Locate the cell with the specified text and output its (X, Y) center coordinate. 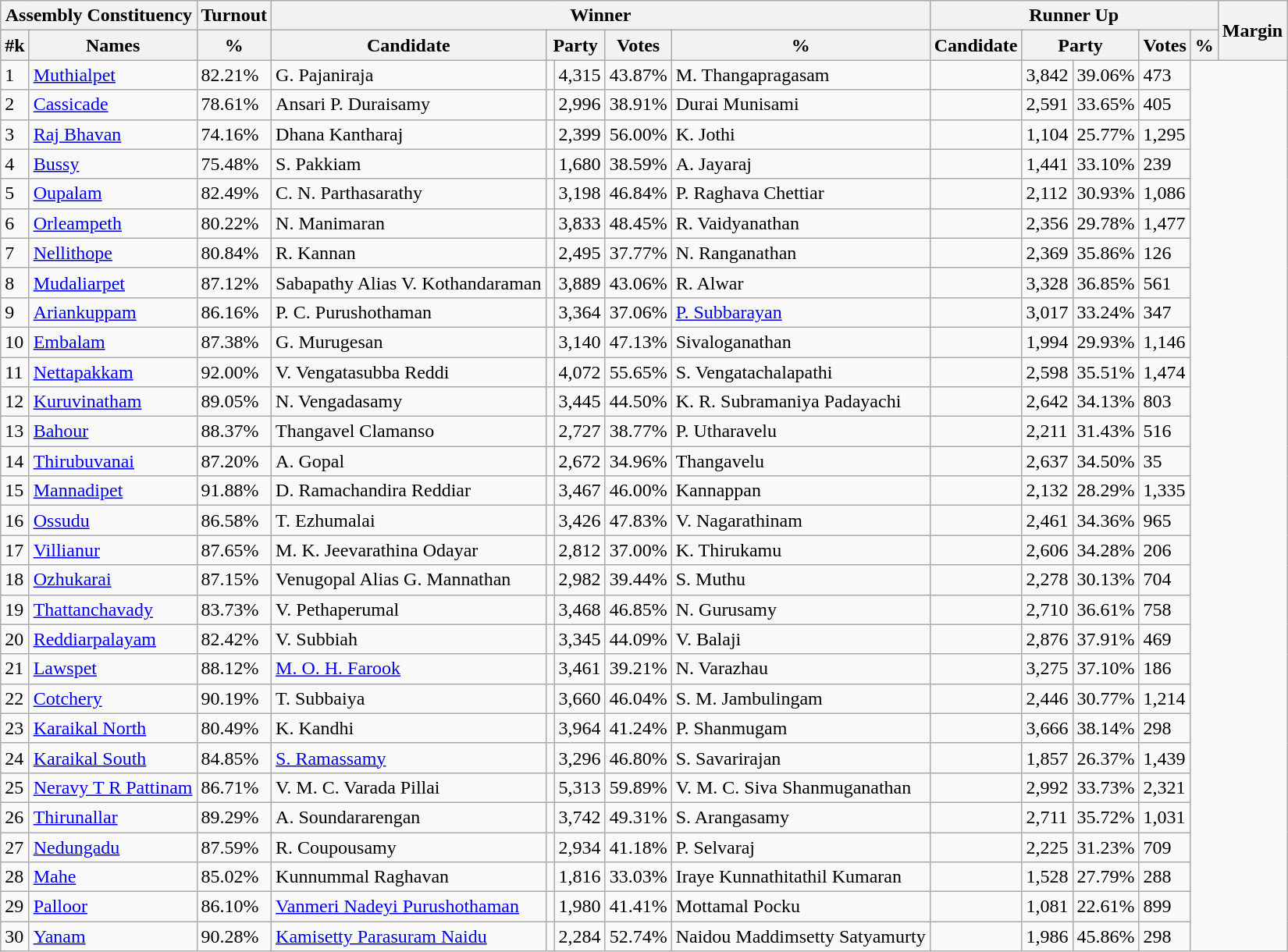
37.06% (639, 312)
Karaikal South (112, 758)
2,446 (1048, 698)
46.00% (639, 491)
27 (15, 847)
Kuruvinatham (112, 402)
47.83% (639, 520)
87.38% (234, 342)
9 (15, 312)
S. Vengatachalapathi (801, 372)
239 (1165, 164)
16 (15, 520)
46.85% (639, 609)
3,140 (579, 342)
S. M. Jambulingam (801, 698)
Karaikal North (112, 728)
704 (1165, 580)
35.72% (1105, 817)
17 (15, 550)
Ozhukarai (112, 580)
3,426 (579, 520)
516 (1165, 432)
2,284 (579, 936)
82.49% (234, 194)
965 (1165, 520)
Kannappan (801, 491)
Margin (1252, 30)
P. Selvaraj (801, 847)
Names (112, 45)
82.21% (234, 75)
36.85% (1105, 282)
25.77% (1105, 134)
Thangavelu (801, 461)
19 (15, 609)
83.73% (234, 609)
35.86% (1105, 253)
33.65% (1105, 105)
39.21% (639, 669)
59.89% (639, 787)
N. Varazhau (801, 669)
15 (15, 491)
48.45% (639, 223)
85.02% (234, 877)
T. Ezhumalai (409, 520)
Thangavel Clamanso (409, 432)
3,742 (579, 817)
Ansari P. Duraisamy (409, 105)
P. Subbarayan (801, 312)
1 (15, 75)
84.85% (234, 758)
405 (1165, 105)
V. Nagarathinam (801, 520)
Vanmeri Nadeyi Purushothaman (409, 907)
Nettapakkam (112, 372)
1,980 (579, 907)
78.61% (234, 105)
N. Gurusamy (801, 609)
87.15% (234, 580)
288 (1165, 877)
2,606 (1048, 550)
Neravy T R Pattinam (112, 787)
Sivaloganathan (801, 342)
1,146 (1165, 342)
2,637 (1048, 461)
2,369 (1048, 253)
2,711 (1048, 817)
10 (15, 342)
87.59% (234, 847)
4 (15, 164)
K. R. Subramaniya Padayachi (801, 402)
M. K. Jeevarathina Odayar (409, 550)
R. Alwar (801, 282)
Nedungadu (112, 847)
44.50% (639, 402)
186 (1165, 669)
3,964 (579, 728)
2,278 (1048, 580)
33.24% (1105, 312)
M. Thangapragasam (801, 75)
86.16% (234, 312)
34.36% (1105, 520)
29.78% (1105, 223)
Bussy (112, 164)
38.77% (639, 432)
34.96% (639, 461)
Raj Bhavan (112, 134)
V. Pethaperumal (409, 609)
T. Subbaiya (409, 698)
80.22% (234, 223)
88.12% (234, 669)
4,072 (579, 372)
Reddiarpalayam (112, 639)
35 (1165, 461)
Dhana Kantharaj (409, 134)
37.00% (639, 550)
3,345 (579, 639)
31.43% (1105, 432)
V. Balaji (801, 639)
Runner Up (1074, 16)
M. O. H. Farook (409, 669)
87.20% (234, 461)
1,680 (579, 164)
89.05% (234, 402)
90.19% (234, 698)
56.00% (639, 134)
31.23% (1105, 847)
89.29% (234, 817)
G. Pajaniraja (409, 75)
38.59% (639, 164)
Yanam (112, 936)
43.87% (639, 75)
347 (1165, 312)
2,399 (579, 134)
D. Ramachandira Reddiar (409, 491)
74.16% (234, 134)
30.77% (1105, 698)
86.10% (234, 907)
1,986 (1048, 936)
Iraye Kunnathitathil Kumaran (801, 877)
Lawspet (112, 669)
Mannadipet (112, 491)
758 (1165, 609)
3,017 (1048, 312)
K. Thirukamu (801, 550)
3,445 (579, 402)
24 (15, 758)
#k (15, 45)
Thirubuvanai (112, 461)
3 (15, 134)
1,086 (1165, 194)
S. Muthu (801, 580)
2,225 (1048, 847)
3,461 (579, 669)
82.42% (234, 639)
2,982 (579, 580)
2,132 (1048, 491)
Oupalam (112, 194)
3,364 (579, 312)
26.37% (1105, 758)
1,439 (1165, 758)
A. Gopal (409, 461)
2,812 (579, 550)
2,992 (1048, 787)
Kamisetty Parasuram Naidu (409, 936)
1,335 (1165, 491)
A. Soundararengan (409, 817)
37.10% (1105, 669)
Mudaliarpet (112, 282)
37.77% (639, 253)
S. Savarirajan (801, 758)
5,313 (579, 787)
Bahour (112, 432)
2,356 (1048, 223)
44.09% (639, 639)
3,198 (579, 194)
3,275 (1048, 669)
1,081 (1048, 907)
41.18% (639, 847)
86.58% (234, 520)
36.61% (1105, 609)
3,296 (579, 758)
Thattanchavady (112, 609)
29 (15, 907)
8 (15, 282)
3,467 (579, 491)
38.14% (1105, 728)
11 (15, 372)
20 (15, 639)
Cotchery (112, 698)
22 (15, 698)
Palloor (112, 907)
P. Utharavelu (801, 432)
33.10% (1105, 164)
18 (15, 580)
G. Murugesan (409, 342)
V. Vengatasubba Reddi (409, 372)
2,321 (1165, 787)
Naidou Maddimsetty Satyamurty (801, 936)
33.03% (639, 877)
2,211 (1048, 432)
37.91% (1105, 639)
V. M. C. Varada Pillai (409, 787)
80.84% (234, 253)
75.48% (234, 164)
Kunnummal Raghavan (409, 877)
3,842 (1048, 75)
469 (1165, 639)
803 (1165, 402)
1,477 (1165, 223)
2,598 (1048, 372)
2,727 (579, 432)
473 (1165, 75)
46.84% (639, 194)
Embalam (112, 342)
A. Jayaraj (801, 164)
28.29% (1105, 491)
55.65% (639, 372)
3,328 (1048, 282)
Mahe (112, 877)
2 (15, 105)
13 (15, 432)
87.65% (234, 550)
P. Shanmugam (801, 728)
1,857 (1048, 758)
22.61% (1105, 907)
21 (15, 669)
45.86% (1105, 936)
K. Jothi (801, 134)
35.51% (1105, 372)
S. Arangasamy (801, 817)
Assembly Constituency (98, 16)
1,994 (1048, 342)
38.91% (639, 105)
27.79% (1105, 877)
R. Kannan (409, 253)
41.24% (639, 728)
2,876 (1048, 639)
2,996 (579, 105)
Turnout (234, 16)
Ariankuppam (112, 312)
1,474 (1165, 372)
V. M. C. Siva Shanmuganathan (801, 787)
3,666 (1048, 728)
14 (15, 461)
41.41% (639, 907)
47.13% (639, 342)
1,031 (1165, 817)
3,468 (579, 609)
Venugopal Alias G. Mannathan (409, 580)
30.13% (1105, 580)
561 (1165, 282)
3,889 (579, 282)
V. Subbiah (409, 639)
29.93% (1105, 342)
87.12% (234, 282)
12 (15, 402)
P. Raghava Chettiar (801, 194)
1,214 (1165, 698)
28 (15, 877)
Villianur (112, 550)
P. C. Purushothaman (409, 312)
2,591 (1048, 105)
46.80% (639, 758)
5 (15, 194)
2,461 (1048, 520)
2,112 (1048, 194)
52.74% (639, 936)
30 (15, 936)
K. Kandhi (409, 728)
Muthialpet (112, 75)
Sabapathy Alias V. Kothandaraman (409, 282)
2,642 (1048, 402)
Durai Munisami (801, 105)
Orleampeth (112, 223)
88.37% (234, 432)
Thirunallar (112, 817)
126 (1165, 253)
C. N. Parthasarathy (409, 194)
1,295 (1165, 134)
3,833 (579, 223)
N. Vengadasamy (409, 402)
80.49% (234, 728)
1,816 (579, 877)
26 (15, 817)
6 (15, 223)
34.50% (1105, 461)
92.00% (234, 372)
S. Pakkiam (409, 164)
Nellithope (112, 253)
899 (1165, 907)
33.73% (1105, 787)
2,934 (579, 847)
709 (1165, 847)
90.28% (234, 936)
2,495 (579, 253)
49.31% (639, 817)
S. Ramassamy (409, 758)
Ossudu (112, 520)
206 (1165, 550)
1,528 (1048, 877)
25 (15, 787)
N. Ranganathan (801, 253)
23 (15, 728)
1,441 (1048, 164)
Cassicade (112, 105)
34.13% (1105, 402)
R. Vaidyanathan (801, 223)
43.06% (639, 282)
1,104 (1048, 134)
39.44% (639, 580)
N. Manimaran (409, 223)
34.28% (1105, 550)
3,660 (579, 698)
86.71% (234, 787)
7 (15, 253)
30.93% (1105, 194)
46.04% (639, 698)
Mottamal Pocku (801, 907)
4,315 (579, 75)
39.06% (1105, 75)
2,672 (579, 461)
R. Coupousamy (409, 847)
91.88% (234, 491)
2,710 (1048, 609)
Winner (601, 16)
